Capture the cell that displays the provided text and extract its (x, y) central coordinate. 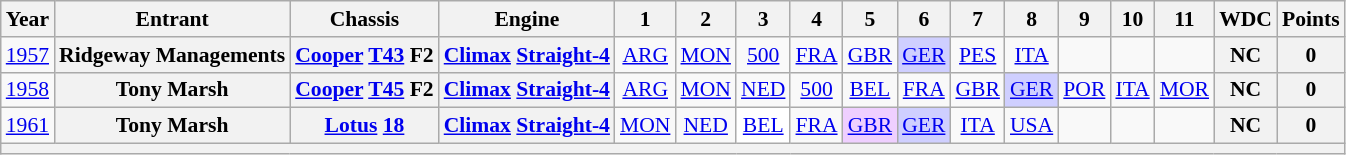
PES (978, 55)
2 (706, 19)
1 (646, 19)
Points (1311, 19)
Cooper T43 F2 (364, 55)
Cooper T45 F2 (364, 90)
Year (28, 19)
Lotus 18 (364, 126)
Engine (527, 19)
MOR (1184, 90)
1961 (28, 126)
Ridgeway Managements (172, 55)
9 (1084, 19)
POR (1084, 90)
3 (763, 19)
Chassis (364, 19)
1958 (28, 90)
8 (1032, 19)
5 (870, 19)
10 (1132, 19)
6 (924, 19)
USA (1032, 126)
1957 (28, 55)
11 (1184, 19)
4 (816, 19)
Entrant (172, 19)
WDC (1246, 19)
7 (978, 19)
